Capture the cell that displays the provided text and extract its [x, y] central coordinate. 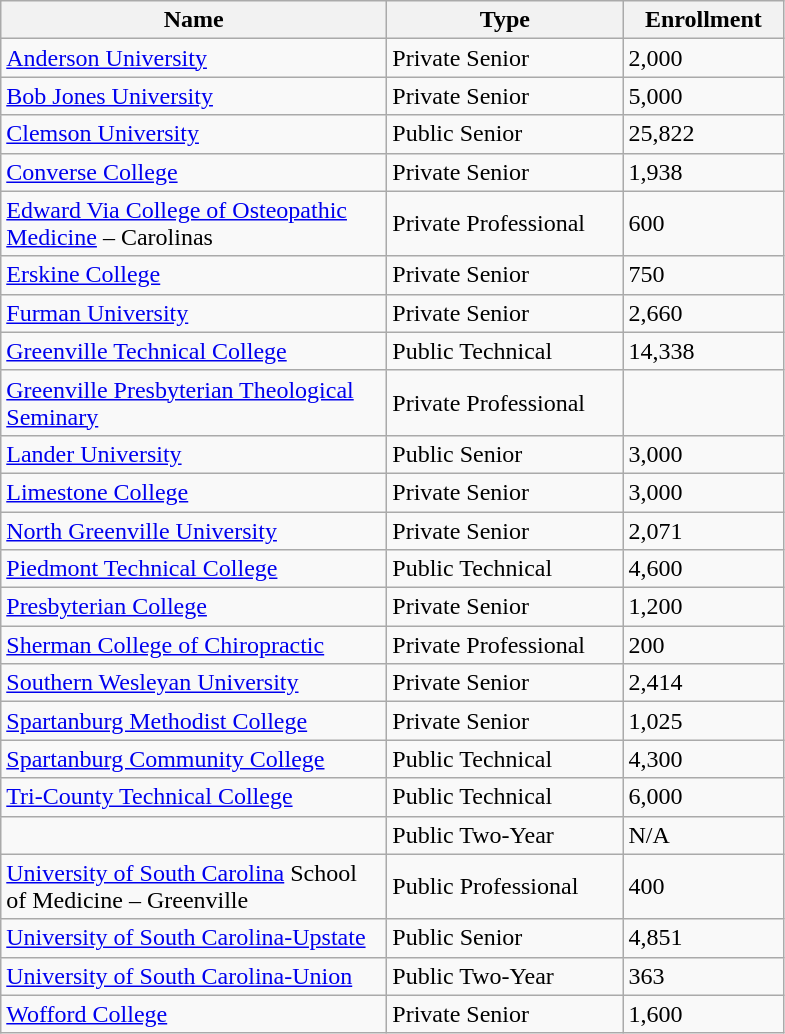
Tri-County Technical College [194, 797]
Converse College [194, 172]
N/A [704, 835]
4,851 [704, 938]
University of South Carolina-Upstate [194, 938]
Limestone College [194, 492]
Enrollment [704, 20]
4,300 [704, 759]
Name [194, 20]
1,600 [704, 1014]
2,000 [704, 58]
6,000 [704, 797]
1,025 [704, 721]
Anderson University [194, 58]
363 [704, 976]
4,600 [704, 569]
Edward Via College of Osteopathic Medicine – Carolinas [194, 224]
1,938 [704, 172]
2,414 [704, 683]
1,200 [704, 607]
Erskine College [194, 275]
2,071 [704, 531]
Wofford College [194, 1014]
Presbyterian College [194, 607]
North Greenville University [194, 531]
25,822 [704, 134]
5,000 [704, 96]
Clemson University [194, 134]
400 [704, 886]
Type [505, 20]
2,660 [704, 313]
Greenville Presbyterian Theological Seminary [194, 402]
Furman University [194, 313]
Lander University [194, 454]
Bob Jones University [194, 96]
200 [704, 645]
Public Professional [505, 886]
600 [704, 224]
Southern Wesleyan University [194, 683]
14,338 [704, 351]
Greenville Technical College [194, 351]
University of South Carolina-Union [194, 976]
University of South Carolina School of Medicine – Greenville [194, 886]
Spartanburg Methodist College [194, 721]
Piedmont Technical College [194, 569]
Spartanburg Community College [194, 759]
750 [704, 275]
Sherman College of Chiropractic [194, 645]
